Scan for the cell matching the given text and deliver its [x, y] coordinate at center. 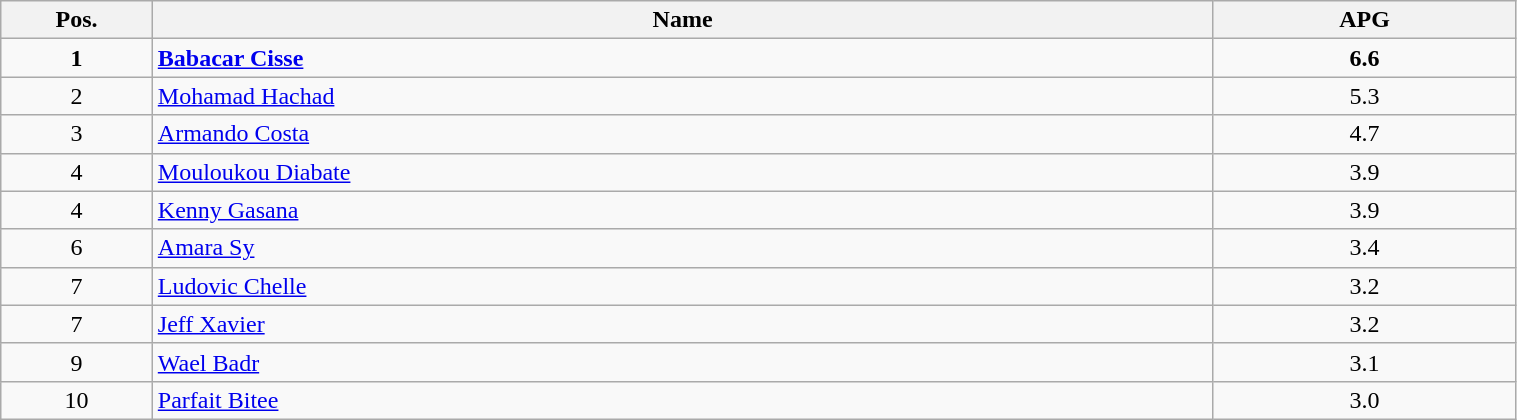
APG [1364, 20]
Amara Sy [682, 248]
9 [77, 362]
Parfait Bitee [682, 400]
10 [77, 400]
Mohamad Hachad [682, 96]
3.1 [1364, 362]
3.0 [1364, 400]
Ludovic Chelle [682, 286]
Name [682, 20]
3.4 [1364, 248]
Wael Badr [682, 362]
2 [77, 96]
4.7 [1364, 134]
5.3 [1364, 96]
Jeff Xavier [682, 324]
1 [77, 58]
Babacar Cisse [682, 58]
6.6 [1364, 58]
Kenny Gasana [682, 210]
Mouloukou Diabate [682, 172]
Armando Costa [682, 134]
6 [77, 248]
3 [77, 134]
Pos. [77, 20]
